Identify which cell holds the provided text, then report its [X, Y] central coordinate. 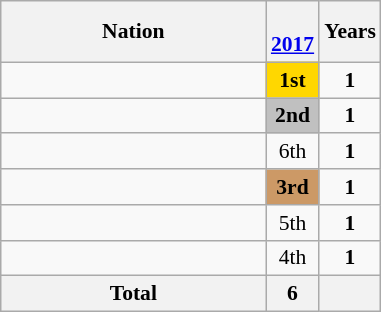
Total [134, 294]
Nation [134, 32]
2017 [292, 32]
6th [292, 152]
4th [292, 258]
Years [350, 32]
6 [292, 294]
3rd [292, 187]
5th [292, 223]
1st [292, 80]
2nd [292, 116]
